Determine the (X, Y) coordinate at the center of the cell enclosing the given text.  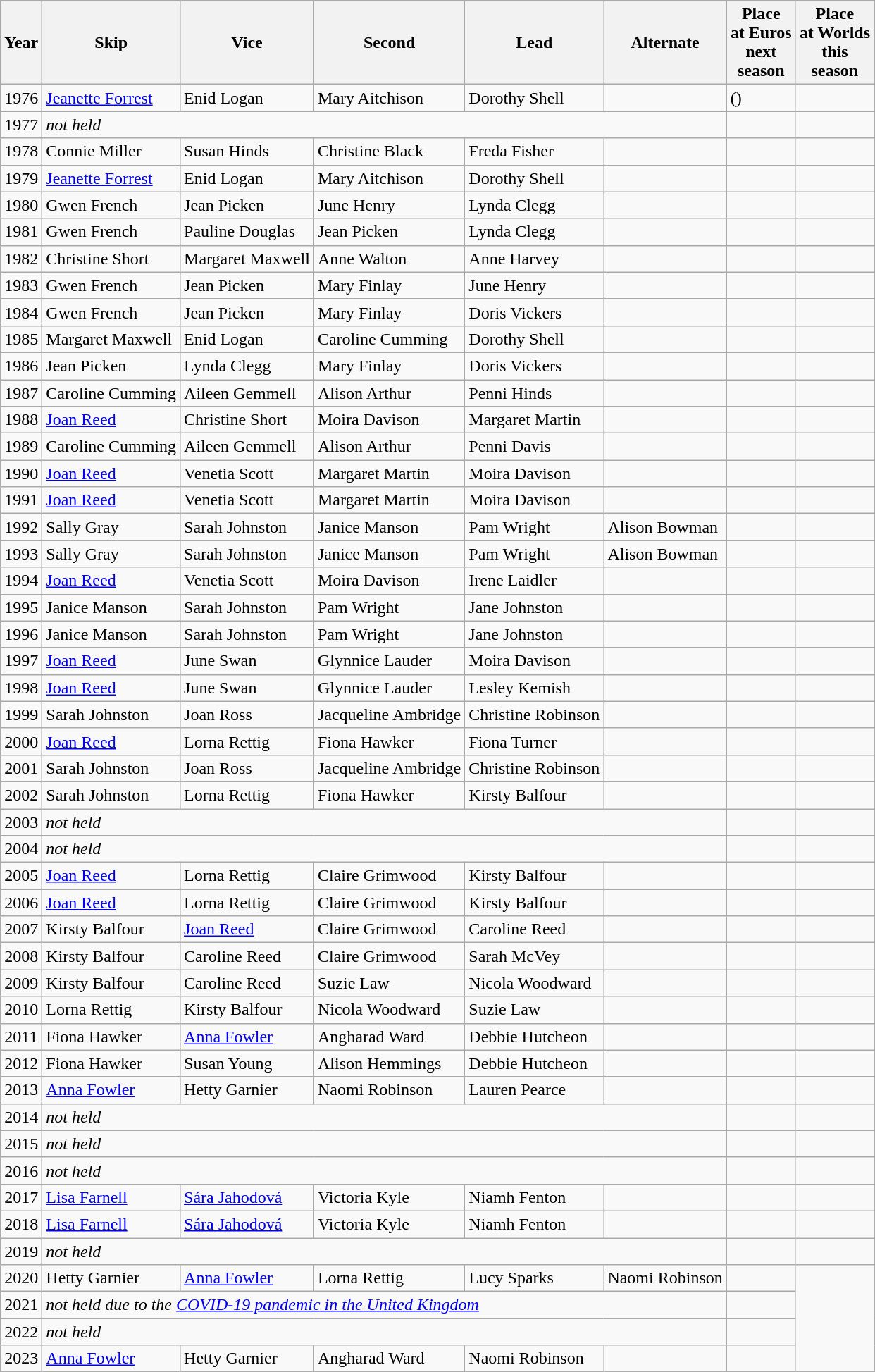
1976 (21, 98)
Vice (247, 42)
1977 (21, 125)
1986 (21, 366)
2000 (21, 741)
Pauline Douglas (247, 232)
1996 (21, 634)
() (761, 98)
Lucy Sparks (534, 1278)
Susan Young (247, 1063)
Placeat Eurosnextseason (761, 42)
1997 (21, 661)
Sarah McVey (534, 956)
Alison Hemmings (389, 1063)
1985 (21, 339)
Skip (111, 42)
Second (389, 42)
1993 (21, 554)
1999 (21, 715)
1991 (21, 500)
1981 (21, 232)
2006 (21, 903)
1990 (21, 474)
2001 (21, 768)
2017 (21, 1197)
2002 (21, 795)
2019 (21, 1251)
not held due to the COVID-19 pandemic in the United Kingdom (385, 1305)
1978 (21, 152)
2007 (21, 929)
1987 (21, 393)
Connie Miller (111, 152)
1984 (21, 312)
Lesley Kemish (534, 688)
Anne Walton (389, 259)
1979 (21, 178)
2016 (21, 1170)
1994 (21, 581)
Anne Harvey (534, 259)
2003 (21, 822)
2022 (21, 1332)
2020 (21, 1278)
Freda Fisher (534, 152)
2008 (21, 956)
Christine Black (389, 152)
1992 (21, 527)
1989 (21, 447)
2012 (21, 1063)
Lead (534, 42)
2014 (21, 1117)
2018 (21, 1224)
2015 (21, 1144)
2023 (21, 1359)
Penni Hinds (534, 393)
Lauren Pearce (534, 1090)
1980 (21, 205)
1982 (21, 259)
2009 (21, 983)
Irene Laidler (534, 581)
2013 (21, 1090)
2005 (21, 876)
1995 (21, 607)
2010 (21, 1010)
2004 (21, 849)
2021 (21, 1305)
2011 (21, 1037)
Alternate (665, 42)
1998 (21, 688)
1988 (21, 420)
Placeat Worldsthisseason (834, 42)
1983 (21, 285)
Susan Hinds (247, 152)
Year (21, 42)
Fiona Turner (534, 741)
Penni Davis (534, 447)
